Identify which cell holds the provided text, then report its [x, y] central coordinate. 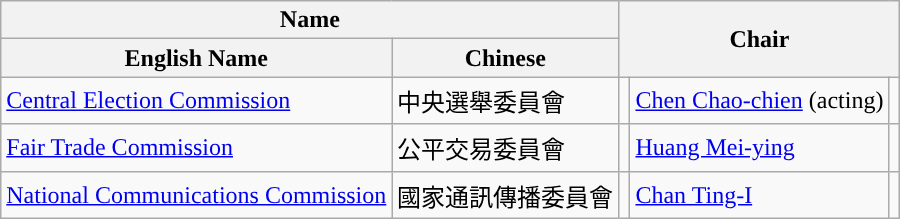
Chair [760, 39]
Chen Chao-chien (acting) [760, 100]
Name [310, 20]
Huang Mei-ying [760, 148]
National Communications Commission [196, 194]
Chinese [506, 58]
Central Election Commission [196, 100]
公平交易委員會 [506, 148]
國家通訊傳播委員會 [506, 194]
Fair Trade Commission [196, 148]
中央選舉委員會 [506, 100]
English Name [196, 58]
Chan Ting-I [760, 194]
